From the cell containing the given text, extract its center point as (x, y) coordinate. 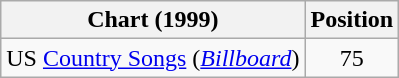
Chart (1999) (153, 20)
75 (352, 58)
US Country Songs (Billboard) (153, 58)
Position (352, 20)
